Locate the cell with the specified text and output its (x, y) center coordinate. 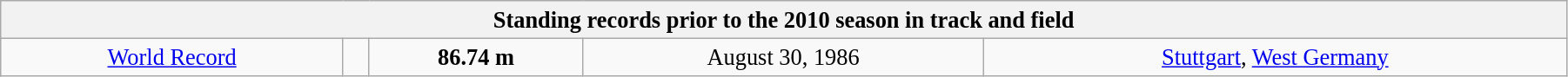
World Record (172, 57)
86.74 m (476, 57)
Standing records prior to the 2010 season in track and field (784, 19)
Stuttgart, West Germany (1275, 57)
August 30, 1986 (783, 57)
